Extract the [X, Y] coordinate from the center of the cell holding the provided text.  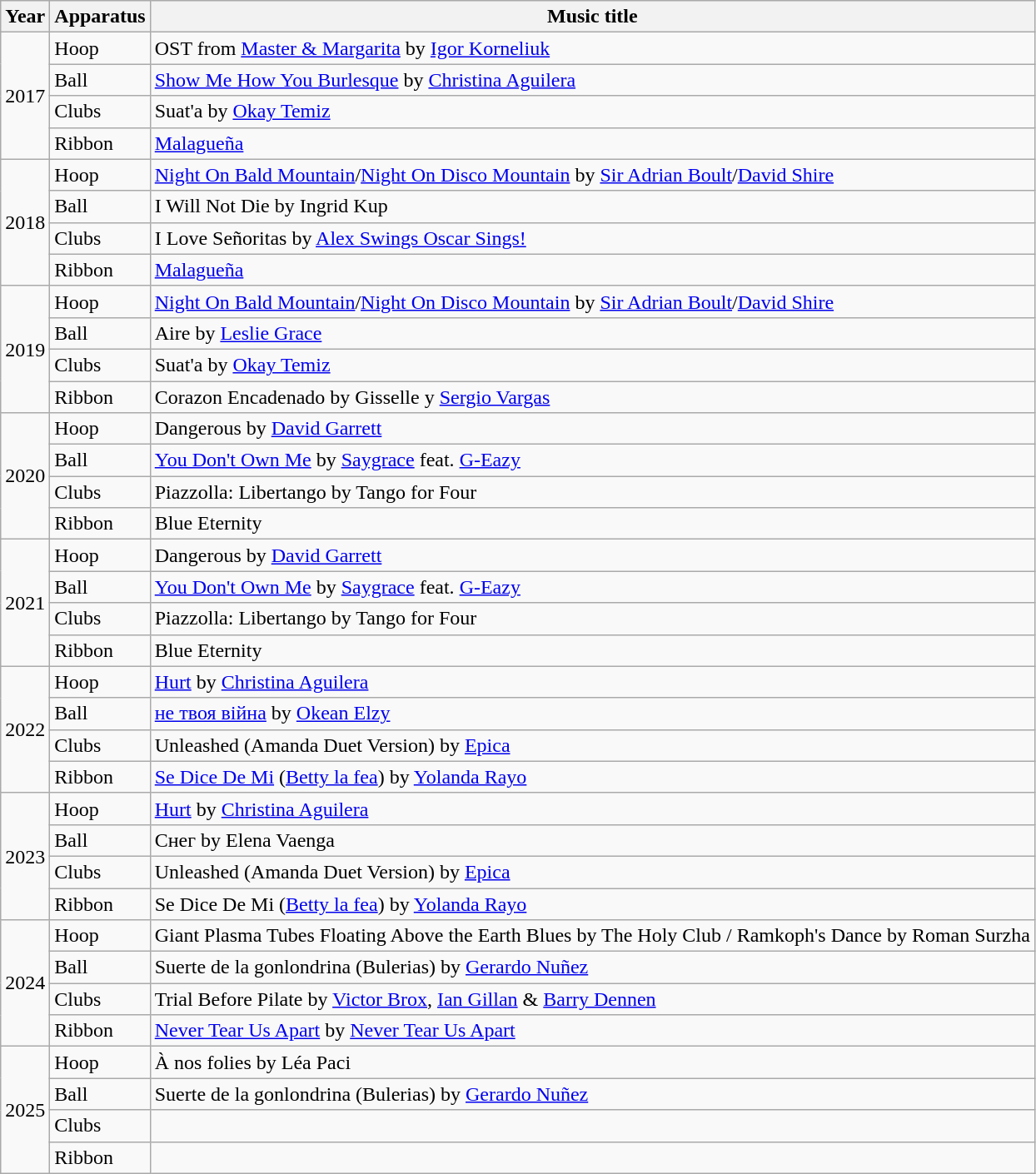
I Will Not Die by Ingrid Kup [592, 206]
2023 [25, 856]
Show Me How You Burlesque by Christina Aguilera [592, 80]
Aire by Leslie Grace [592, 333]
Never Tear Us Apart by Never Tear Us Apart [592, 1031]
Giant Plasma Tubes Floating Above the Earth Blues by The Holy Club / Ramkoph's Dance by Roman Surzha [592, 936]
Trial Before Pilate by Victor Brox, Ian Gillan & Barry Dennen [592, 999]
2022 [25, 729]
Music title [592, 17]
I Love Señoritas by Alex Swings Oscar Sings! [592, 238]
À nos folies by Léa Paci [592, 1062]
OST from Master & Margarita by Igor Korneliuk [592, 48]
2024 [25, 983]
2018 [25, 222]
не твоя війна by Okean Elzy [592, 714]
2021 [25, 603]
Apparatus [100, 17]
2020 [25, 476]
Снег by Elena Vaenga [592, 840]
2025 [25, 1110]
Year [25, 17]
Corazon Encadenado by Gisselle y Sergio Vargas [592, 397]
2017 [25, 96]
2019 [25, 349]
